For the text-containing cell, return its midpoint in (x, y) coordinate format. 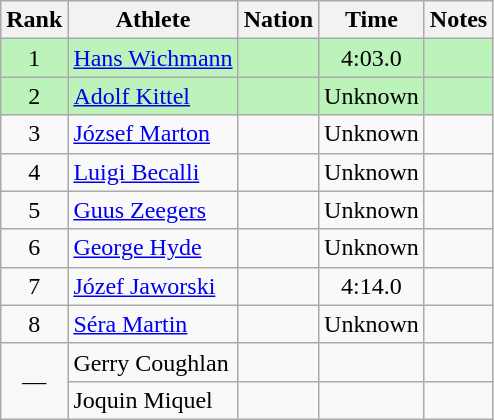
1 (34, 58)
4:03.0 (372, 58)
Józef Jaworski (153, 286)
7 (34, 286)
Adolf Kittel (153, 96)
Athlete (153, 20)
Gerry Coughlan (153, 362)
4 (34, 172)
Rank (34, 20)
József Marton (153, 134)
2 (34, 96)
6 (34, 248)
4:14.0 (372, 286)
George Hyde (153, 248)
5 (34, 210)
Séra Martin (153, 324)
Hans Wichmann (153, 58)
Time (372, 20)
Joquin Miquel (153, 400)
8 (34, 324)
Guus Zeegers (153, 210)
Luigi Becalli (153, 172)
3 (34, 134)
— (34, 381)
Nation (278, 20)
Notes (458, 20)
